Extract the [X, Y] coordinate from the center of the cell holding the provided text.  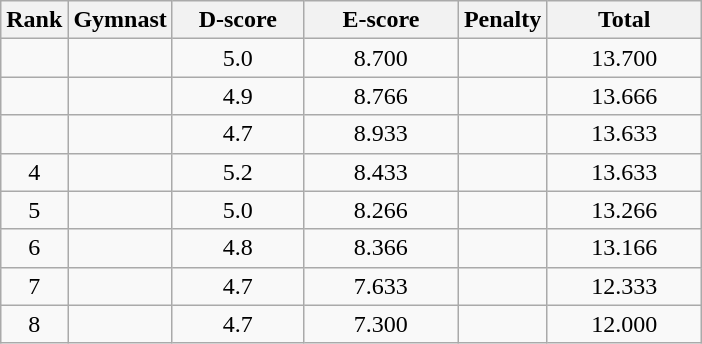
13.266 [624, 210]
4.8 [238, 248]
7 [34, 286]
8.766 [380, 96]
Penalty [502, 20]
Total [624, 20]
8 [34, 324]
8.933 [380, 134]
7.300 [380, 324]
4.9 [238, 96]
5.2 [238, 172]
12.333 [624, 286]
7.633 [380, 286]
E-score [380, 20]
8.366 [380, 248]
8.266 [380, 210]
8.700 [380, 58]
5 [34, 210]
8.433 [380, 172]
D-score [238, 20]
6 [34, 248]
Gymnast [120, 20]
4 [34, 172]
13.700 [624, 58]
Rank [34, 20]
13.666 [624, 96]
12.000 [624, 324]
13.166 [624, 248]
